Identify which cell holds the provided text, then report its [x, y] central coordinate. 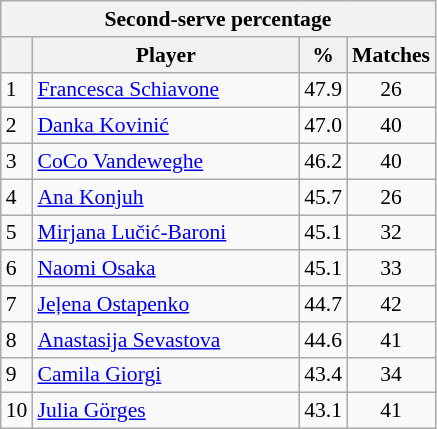
47.0 [323, 126]
Player [166, 55]
Camila Giorgi [166, 375]
5 [17, 233]
10 [17, 411]
32 [391, 233]
34 [391, 375]
47.9 [323, 90]
Jeļena Ostapenko [166, 304]
Second-serve percentage [218, 19]
4 [17, 197]
6 [17, 269]
% [323, 55]
CoCo Vandeweghe [166, 162]
Anastasija Sevastova [166, 340]
Ana Konjuh [166, 197]
45.7 [323, 197]
2 [17, 126]
46.2 [323, 162]
33 [391, 269]
Mirjana Lučić-Baroni [166, 233]
7 [17, 304]
1 [17, 90]
Danka Kovinić [166, 126]
43.4 [323, 375]
44.7 [323, 304]
9 [17, 375]
Julia Görges [166, 411]
44.6 [323, 340]
Matches [391, 55]
8 [17, 340]
Francesca Schiavone [166, 90]
42 [391, 304]
Naomi Osaka [166, 269]
3 [17, 162]
43.1 [323, 411]
